Return [x, y] of the center of cell containing provided text 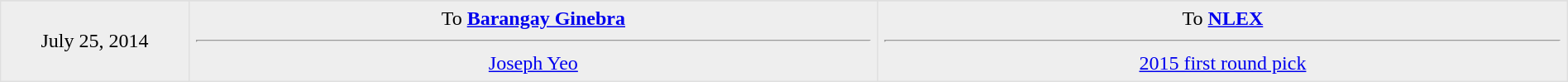
To NLEX2015 first round pick [1223, 41]
To Barangay GinebraJoseph Yeo [533, 41]
July 25, 2014 [94, 41]
